Capture the cell that displays the provided text and extract its [X, Y] central coordinate. 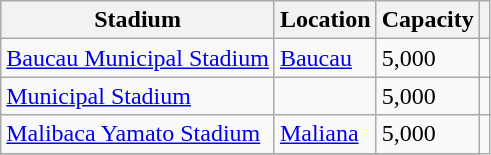
Municipal Stadium [138, 96]
Location [325, 20]
Baucau Municipal Stadium [138, 58]
Malibaca Yamato Stadium [138, 134]
Maliana [325, 134]
Baucau [325, 58]
Capacity [428, 20]
Stadium [138, 20]
